Determine the (x, y) coordinate at the center of the cell enclosing the given text.  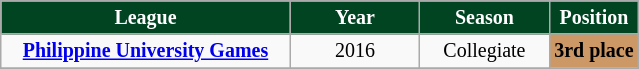
Collegiate (484, 52)
Year (354, 18)
Season (484, 18)
Position (594, 18)
Philippine University Games (146, 52)
League (146, 18)
3rd place (594, 52)
2016 (354, 52)
